Search for the cell housing the specified text and yield its [x, y] center coordinate. 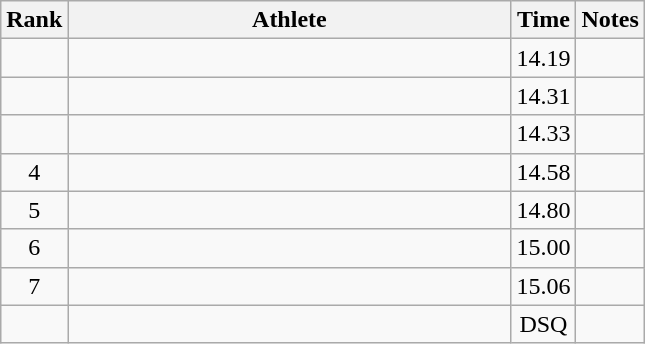
14.58 [544, 172]
14.80 [544, 210]
14.33 [544, 134]
Time [544, 20]
DSQ [544, 324]
6 [34, 248]
Athlete [290, 20]
5 [34, 210]
15.06 [544, 286]
Notes [610, 20]
7 [34, 286]
15.00 [544, 248]
4 [34, 172]
14.31 [544, 96]
Rank [34, 20]
14.19 [544, 58]
